Return the (x, y) coordinate for the center point of the cell that contains the specified text.  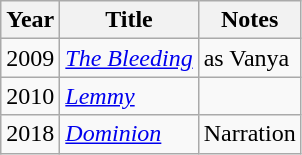
The Bleeding (129, 58)
2009 (30, 58)
2018 (30, 134)
Dominion (129, 134)
as Vanya (250, 58)
Title (129, 20)
2010 (30, 96)
Notes (250, 20)
Narration (250, 134)
Year (30, 20)
Lemmy (129, 96)
